Locate the cell with the specified text and output its (X, Y) center coordinate. 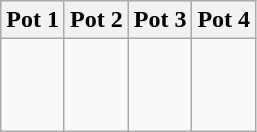
Pot 1 (33, 20)
Pot 4 (224, 20)
Pot 3 (160, 20)
Pot 2 (96, 20)
